Locate the cell with the specified text and output its [x, y] center coordinate. 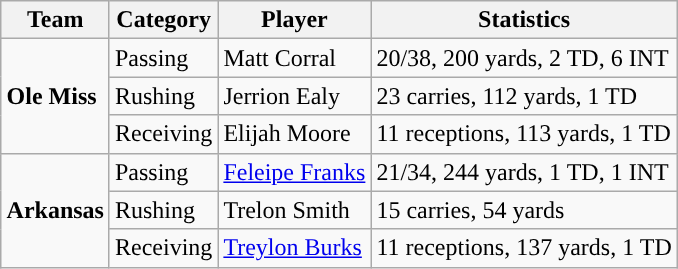
Statistics [524, 20]
Player [294, 20]
Matt Corral [294, 58]
Treylon Burks [294, 248]
Jerrion Ealy [294, 96]
Trelon Smith [294, 210]
Ole Miss [55, 96]
20/38, 200 yards, 2 TD, 6 INT [524, 58]
Team [55, 20]
15 carries, 54 yards [524, 210]
Elijah Moore [294, 134]
11 receptions, 113 yards, 1 TD [524, 134]
23 carries, 112 yards, 1 TD [524, 96]
21/34, 244 yards, 1 TD, 1 INT [524, 172]
Arkansas [55, 210]
11 receptions, 137 yards, 1 TD [524, 248]
Category [163, 20]
Feleipe Franks [294, 172]
